Scan for the cell matching the given text and deliver its (x, y) coordinate at center. 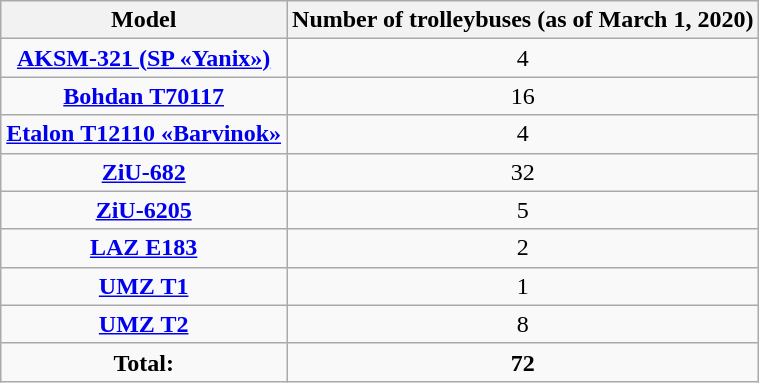
32 (523, 172)
Model (144, 20)
LAZ Е183 (144, 248)
8 (523, 324)
Total: (144, 362)
1 (523, 286)
72 (523, 362)
Number of trolleybuses (as of March 1, 2020) (523, 20)
ZiU-6205 (144, 210)
2 (523, 248)
5 (523, 210)
Bohdan Т70117 (144, 96)
UMZ T2 (144, 324)
ZiU-682 (144, 172)
UMZ T1 (144, 286)
Etalon Т12110 «Barvinok» (144, 134)
16 (523, 96)
AKSM-321 (SP «Yanix») (144, 58)
